Extract the (x, y) coordinate from the center of the cell holding the provided text.  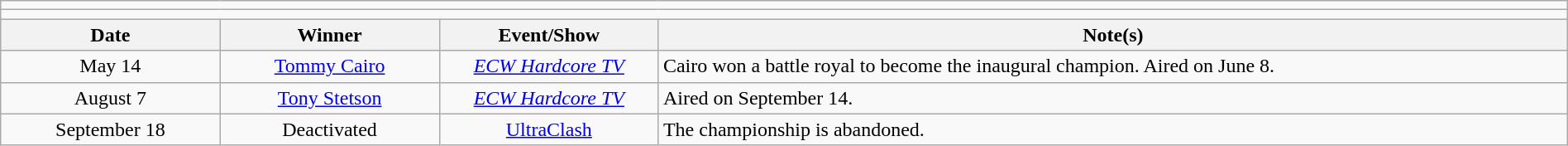
Cairo won a battle royal to become the inaugural champion. Aired on June 8. (1113, 66)
Note(s) (1113, 35)
Event/Show (549, 35)
Tony Stetson (329, 98)
August 7 (111, 98)
Deactivated (329, 129)
Date (111, 35)
May 14 (111, 66)
UltraClash (549, 129)
Winner (329, 35)
Tommy Cairo (329, 66)
The championship is abandoned. (1113, 129)
Aired on September 14. (1113, 98)
September 18 (111, 129)
